For the text-containing cell, return its midpoint in [X, Y] coordinate format. 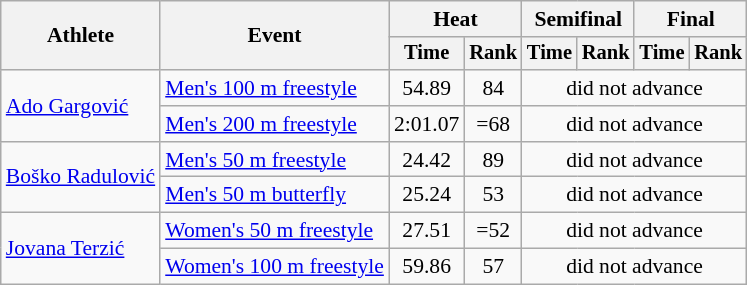
25.24 [426, 195]
Final [690, 19]
Men's 50 m freestyle [274, 160]
Men's 50 m butterfly [274, 195]
Boško Radulović [80, 178]
2:01.07 [426, 124]
Men's 100 m freestyle [274, 88]
84 [493, 88]
Men's 200 m freestyle [274, 124]
Women's 50 m freestyle [274, 231]
Event [274, 36]
Semifinal [578, 19]
=52 [493, 231]
Ado Gargović [80, 106]
=68 [493, 124]
57 [493, 267]
89 [493, 160]
27.51 [426, 231]
Athlete [80, 36]
Women's 100 m freestyle [274, 267]
59.86 [426, 267]
54.89 [426, 88]
53 [493, 195]
Heat [456, 19]
24.42 [426, 160]
Jovana Terzić [80, 248]
